Extract the [X, Y] coordinate from the center of the cell holding the provided text.  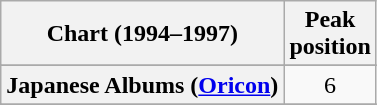
Peak position [330, 34]
Chart (1994–1997) [142, 34]
Japanese Albums (Oricon) [142, 85]
6 [330, 85]
